Return the (x, y) coordinate for the center point of the cell that contains the specified text.  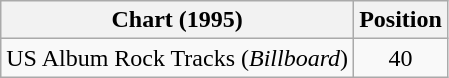
Position (401, 20)
US Album Rock Tracks (Billboard) (178, 58)
Chart (1995) (178, 20)
40 (401, 58)
